Return the (X, Y) coordinate for the center point of the cell that contains the specified text.  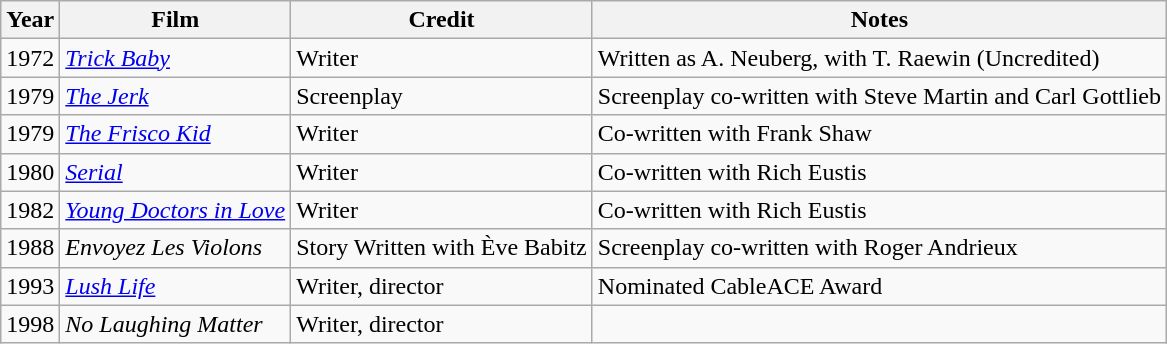
The Frisco Kid (176, 134)
Lush Life (176, 286)
Written as A. Neuberg, with T. Raewin (Uncredited) (879, 58)
1988 (30, 248)
1998 (30, 324)
No Laughing Matter (176, 324)
Nominated CableACE Award (879, 286)
Year (30, 20)
1982 (30, 210)
Notes (879, 20)
1993 (30, 286)
Screenplay (442, 96)
Young Doctors in Love (176, 210)
1972 (30, 58)
1980 (30, 172)
Story Written with Ève Babitz (442, 248)
The Jerk (176, 96)
Co-written with Frank Shaw (879, 134)
Serial (176, 172)
Credit (442, 20)
Screenplay co-written with Steve Martin and Carl Gottlieb (879, 96)
Film (176, 20)
Screenplay co-written with Roger Andrieux (879, 248)
Trick Baby (176, 58)
Envoyez Les Violons (176, 248)
